Identify which cell holds the provided text, then report its (X, Y) central coordinate. 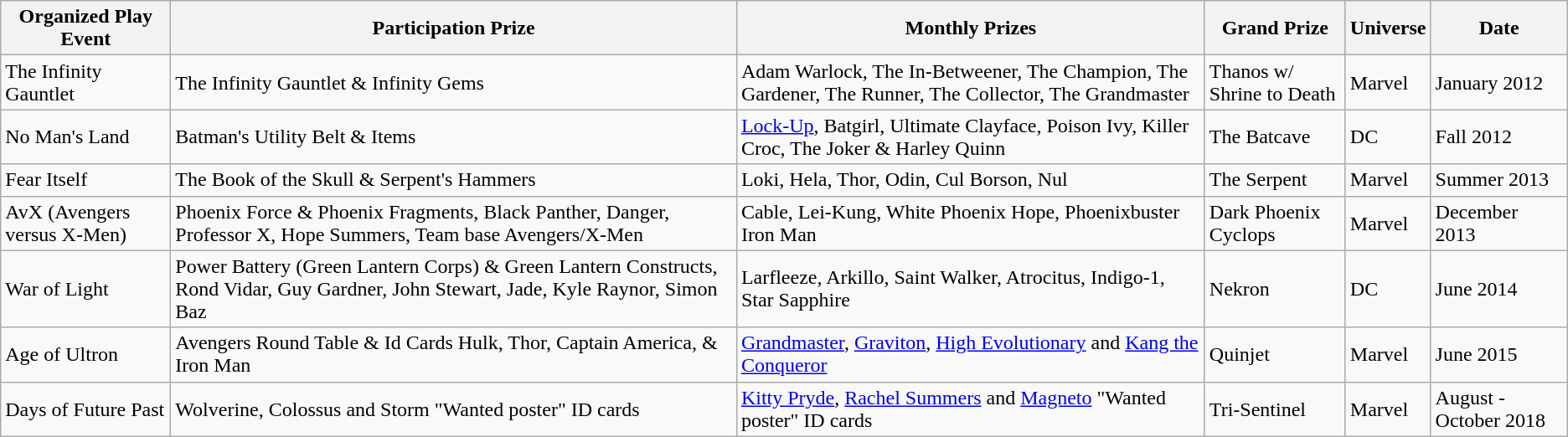
The Book of the Skull & Serpent's Hammers (454, 180)
Participation Prize (454, 28)
Wolverine, Colossus and Storm "Wanted poster" ID cards (454, 409)
Universe (1388, 28)
Batman's Utility Belt & Items (454, 137)
The Infinity Gauntlet & Infinity Gems (454, 82)
Larfleeze, Arkillo, Saint Walker, Atrocitus, Indigo-1, Star Sapphire (970, 289)
Summer 2013 (1499, 180)
The Infinity Gauntlet (85, 82)
Loki, Hela, Thor, Odin, Cul Borson, Nul (970, 180)
Power Battery (Green Lantern Corps) & Green Lantern Constructs, Rond Vidar, Guy Gardner, John Stewart, Jade, Kyle Raynor, Simon Baz (454, 289)
Grand Prize (1275, 28)
Dark Phoenix Cyclops (1275, 223)
The Batcave (1275, 137)
Quinjet (1275, 355)
June 2014 (1499, 289)
Fear Itself (85, 180)
August - October 2018 (1499, 409)
No Man's Land (85, 137)
Date (1499, 28)
The Serpent (1275, 180)
AvX (Avengers versus X-Men) (85, 223)
Age of Ultron (85, 355)
June 2015 (1499, 355)
Nekron (1275, 289)
Avengers Round Table & Id Cards Hulk, Thor, Captain America, & Iron Man (454, 355)
Organized Play Event (85, 28)
Monthly Prizes (970, 28)
Fall 2012 (1499, 137)
Phoenix Force & Phoenix Fragments, Black Panther, Danger, Professor X, Hope Summers, Team base Avengers/X-Men (454, 223)
Days of Future Past (85, 409)
Tri-Sentinel (1275, 409)
War of Light (85, 289)
Thanos w/ Shrine to Death (1275, 82)
Grandmaster, Graviton, High Evolutionary and Kang the Conqueror (970, 355)
Kitty Pryde, Rachel Summers and Magneto "Wanted poster" ID cards (970, 409)
January 2012 (1499, 82)
Lock-Up, Batgirl, Ultimate Clayface, Poison Ivy, Killer Croc, The Joker & Harley Quinn (970, 137)
Adam Warlock, The In-Betweener, The Champion, The Gardener, The Runner, The Collector, The Grandmaster (970, 82)
Cable, Lei-Kung, White Phoenix Hope, Phoenixbuster Iron Man (970, 223)
December 2013 (1499, 223)
